Scan for the cell matching the given text and deliver its [X, Y] coordinate at center. 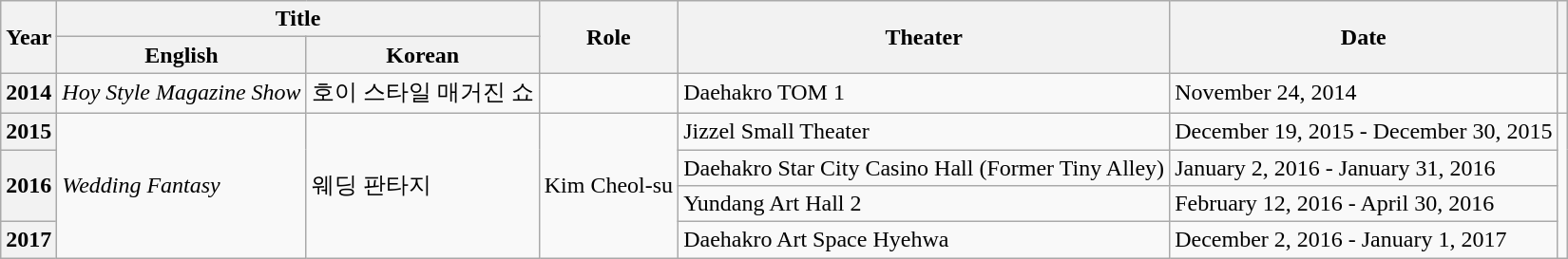
2017 [29, 240]
November 24, 2014 [1364, 93]
웨딩 판타지 [422, 185]
December 19, 2015 - December 30, 2015 [1364, 131]
Wedding Fantasy [182, 185]
Daehakro TOM 1 [924, 93]
호이 스타일 매거진 쇼 [422, 93]
2014 [29, 93]
English [182, 55]
Year [29, 37]
2015 [29, 131]
Daehakro Star City Casino Hall (Former Tiny Alley) [924, 168]
Jizzel Small Theater [924, 131]
Date [1364, 37]
Korean [422, 55]
December 2, 2016 - January 1, 2017 [1364, 240]
Yundang Art Hall 2 [924, 204]
Role [608, 37]
Hoy Style Magazine Show [182, 93]
February 12, 2016 - April 30, 2016 [1364, 204]
Kim Cheol-su [608, 185]
January 2, 2016 - January 31, 2016 [1364, 168]
Daehakro Art Space Hyehwa [924, 240]
Theater [924, 37]
2016 [29, 186]
Title [298, 19]
